Locate the cell with the specified text and output its (x, y) center coordinate. 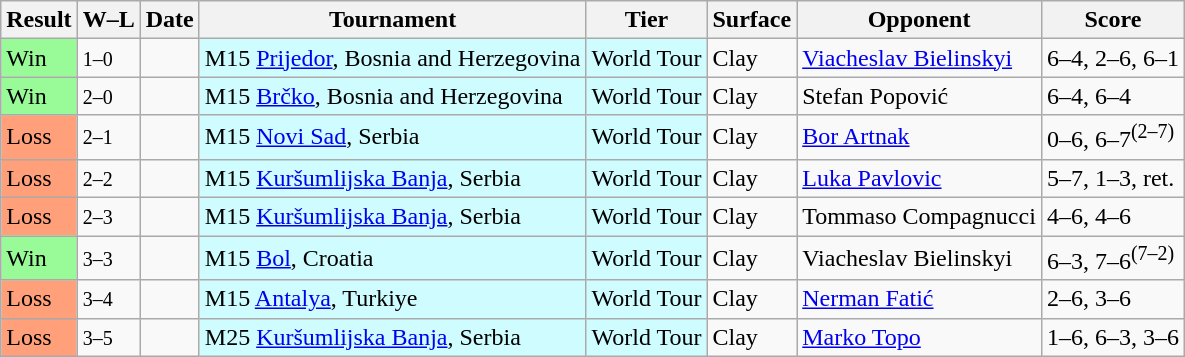
Date (170, 20)
Tommaso Compagnucci (920, 217)
2–6, 3–6 (1112, 299)
1–6, 6–3, 3–6 (1112, 337)
2–1 (108, 138)
M25 Kuršumlijska Banja, Serbia (392, 337)
Stefan Popović (920, 96)
6–4, 2–6, 6–1 (1112, 58)
Nerman Fatić (920, 299)
3–3 (108, 258)
Bor Artnak (920, 138)
Tier (646, 20)
M15 Prijedor, Bosnia and Herzegovina (392, 58)
M15 Novi Sad, Serbia (392, 138)
4–6, 4–6 (1112, 217)
Surface (752, 20)
Luka Pavlovic (920, 178)
0–6, 6–7(2–7) (1112, 138)
2–2 (108, 178)
Opponent (920, 20)
3–5 (108, 337)
M15 Bol, Croatia (392, 258)
6–4, 6–4 (1112, 96)
Tournament (392, 20)
M15 Antalya, Turkiye (392, 299)
Score (1112, 20)
Marko Topo (920, 337)
2–0 (108, 96)
6–3, 7–6(7–2) (1112, 258)
3–4 (108, 299)
5–7, 1–3, ret. (1112, 178)
M15 Brčko, Bosnia and Herzegovina (392, 96)
1–0 (108, 58)
W–L (108, 20)
Result (39, 20)
2–3 (108, 217)
